Output the (X, Y) coordinate of the center of the cell containing the given text.  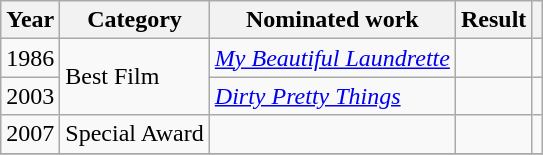
1986 (30, 58)
Result (493, 20)
2003 (30, 96)
Dirty Pretty Things (332, 96)
My Beautiful Laundrette (332, 58)
Best Film (134, 77)
Special Award (134, 134)
Nominated work (332, 20)
Year (30, 20)
Category (134, 20)
2007 (30, 134)
